Detect which cell encompasses the target text, then output its [x, y] center coordinate. 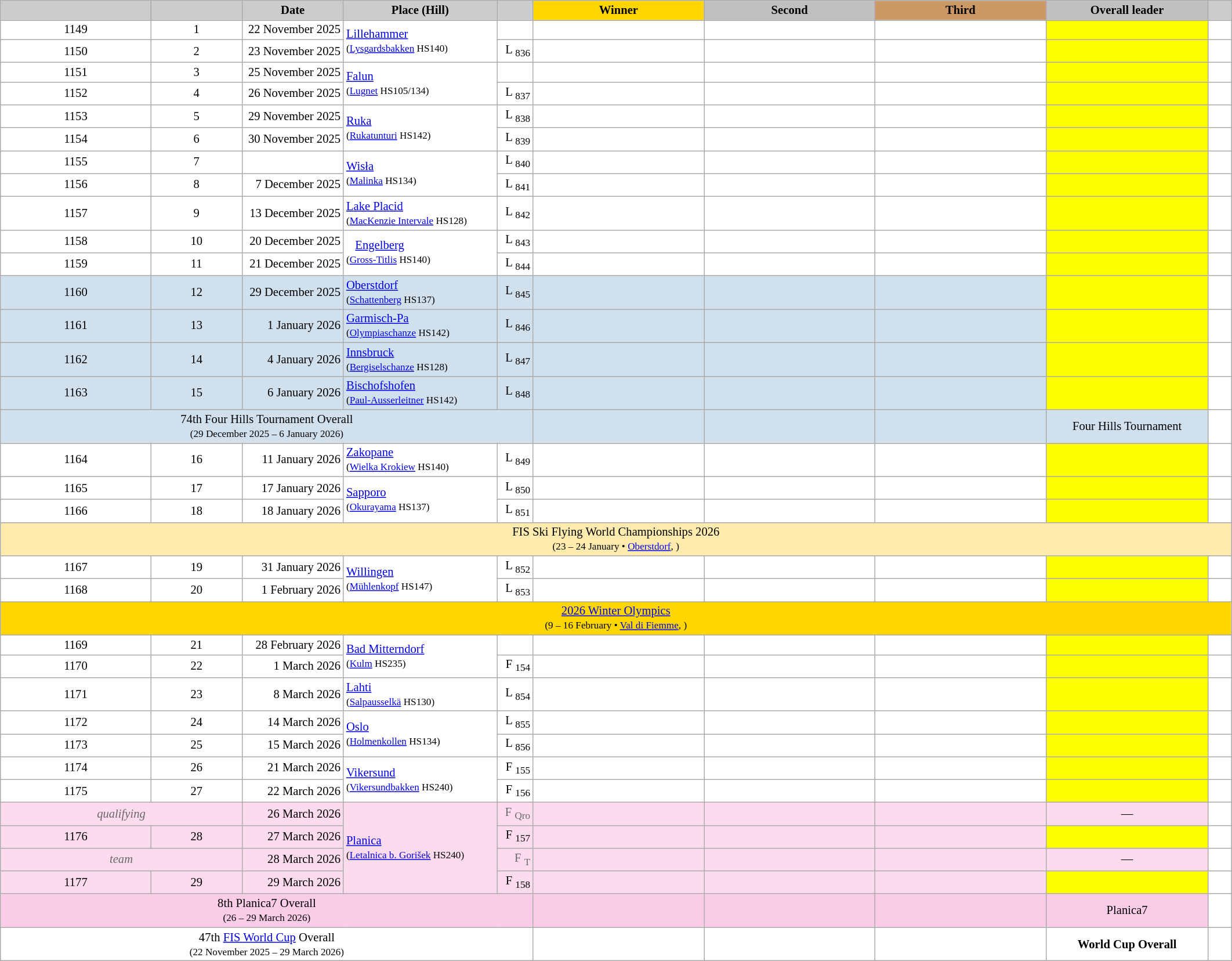
L 846 [515, 326]
1152 [76, 93]
8th Planica7 Overall(26 – 29 March 2026) [267, 911]
29 December 2025 [292, 292]
Overall leader [1127, 10]
47th FIS World Cup Overall(22 November 2025 – 29 March 2026) [267, 944]
L 841 [515, 185]
1161 [76, 326]
1170 [76, 666]
L 842 [515, 213]
14 [196, 359]
FIS Ski Flying World Championships 2026(23 – 24 January • Oberstdorf, ) [616, 539]
F Qro [515, 814]
11 January 2026 [292, 460]
Bad Mitterndorf(Kulm HS235) [420, 656]
12 [196, 292]
Oberstdorf(Schattenberg HS137) [420, 292]
F 155 [515, 768]
F 154 [515, 666]
L 856 [515, 745]
Bischofshofen(Paul-Ausserleitner HS142) [420, 393]
1 March 2026 [292, 666]
Sapporo(Okurayama HS137) [420, 499]
22 March 2026 [292, 790]
L 850 [515, 487]
1155 [76, 161]
27 March 2026 [292, 837]
Date [292, 10]
22 November 2025 [292, 30]
1 February 2026 [292, 590]
F 156 [515, 790]
29 [196, 882]
23 November 2025 [292, 51]
1173 [76, 745]
15 [196, 393]
L 844 [515, 263]
L 837 [515, 93]
Engelberg(Gross-Titlis HS140) [420, 253]
1151 [76, 72]
Ruka(Rukatunturi HS142) [420, 128]
22 [196, 666]
3 [196, 72]
1169 [76, 645]
1160 [76, 292]
L 848 [515, 393]
8 March 2026 [292, 694]
Oslo(Holmenkollen HS134) [420, 734]
10 [196, 241]
18 January 2026 [292, 511]
L 851 [515, 511]
31 January 2026 [292, 568]
1163 [76, 393]
1 January 2026 [292, 326]
qualifying [122, 814]
11 [196, 263]
1164 [76, 460]
2 [196, 51]
F 158 [515, 882]
Four Hills Tournament [1127, 427]
1168 [76, 590]
Lillehammer(Lysgardsbakken HS140) [420, 41]
1171 [76, 694]
L 853 [515, 590]
1172 [76, 722]
L 838 [515, 116]
29 November 2025 [292, 116]
8 [196, 185]
1149 [76, 30]
5 [196, 116]
7 December 2025 [292, 185]
L 849 [515, 460]
1165 [76, 487]
1177 [76, 882]
21 [196, 645]
F T [515, 859]
Winner [618, 10]
Third [961, 10]
Garmisch-Pa(Olympiaschanze HS142) [420, 326]
27 [196, 790]
1154 [76, 139]
F 157 [515, 837]
20 [196, 590]
13 December 2025 [292, 213]
Falun(Lugnet HS105/134) [420, 84]
14 March 2026 [292, 722]
team [122, 859]
16 [196, 460]
World Cup Overall [1127, 944]
17 [196, 487]
1175 [76, 790]
1174 [76, 768]
18 [196, 511]
24 [196, 722]
1 [196, 30]
1167 [76, 568]
L 836 [515, 51]
L 839 [515, 139]
Second [790, 10]
Willingen(Mühlenkopf HS147) [420, 579]
1156 [76, 185]
Lahti(Salpausselkä HS130) [420, 694]
L 854 [515, 694]
1176 [76, 837]
Zakopane(Wielka Krokiew HS140) [420, 460]
74th Four Hills Tournament Overall(29 December 2025 – 6 January 2026) [267, 427]
25 November 2025 [292, 72]
28 [196, 837]
L 847 [515, 359]
1166 [76, 511]
L 840 [515, 161]
6 [196, 139]
21 December 2025 [292, 263]
17 January 2026 [292, 487]
1158 [76, 241]
26 [196, 768]
1153 [76, 116]
28 February 2026 [292, 645]
21 March 2026 [292, 768]
Planica7 [1127, 911]
Lake Placid(MacKenzie Intervale HS128) [420, 213]
1162 [76, 359]
Planica(Letalnica b. Gorišek HS240) [420, 848]
2026 Winter Olympics(9 – 16 February • Val di Fiemme, ) [616, 618]
23 [196, 694]
Wisła(Malinka HS134) [420, 173]
1157 [76, 213]
L 845 [515, 292]
26 November 2025 [292, 93]
29 March 2026 [292, 882]
L 843 [515, 241]
1150 [76, 51]
15 March 2026 [292, 745]
9 [196, 213]
Place (Hill) [420, 10]
1159 [76, 263]
4 [196, 93]
30 November 2025 [292, 139]
20 December 2025 [292, 241]
28 March 2026 [292, 859]
26 March 2026 [292, 814]
6 January 2026 [292, 393]
L 852 [515, 568]
13 [196, 326]
Innsbruck(Bergiselschanze HS128) [420, 359]
7 [196, 161]
L 855 [515, 722]
Vikersund(Vikersundbakken HS240) [420, 780]
25 [196, 745]
19 [196, 568]
4 January 2026 [292, 359]
